Detect which cell encompasses the target text, then output its (x, y) center coordinate. 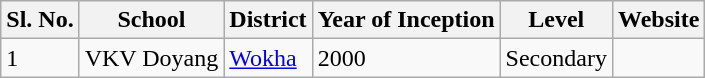
VKV Doyang (152, 58)
2000 (406, 58)
Level (556, 20)
1 (40, 58)
District (268, 20)
Website (658, 20)
Sl. No. (40, 20)
Secondary (556, 58)
School (152, 20)
Wokha (268, 58)
Year of Inception (406, 20)
